Determine the (X, Y) coordinate at the center of the cell enclosing the given text.  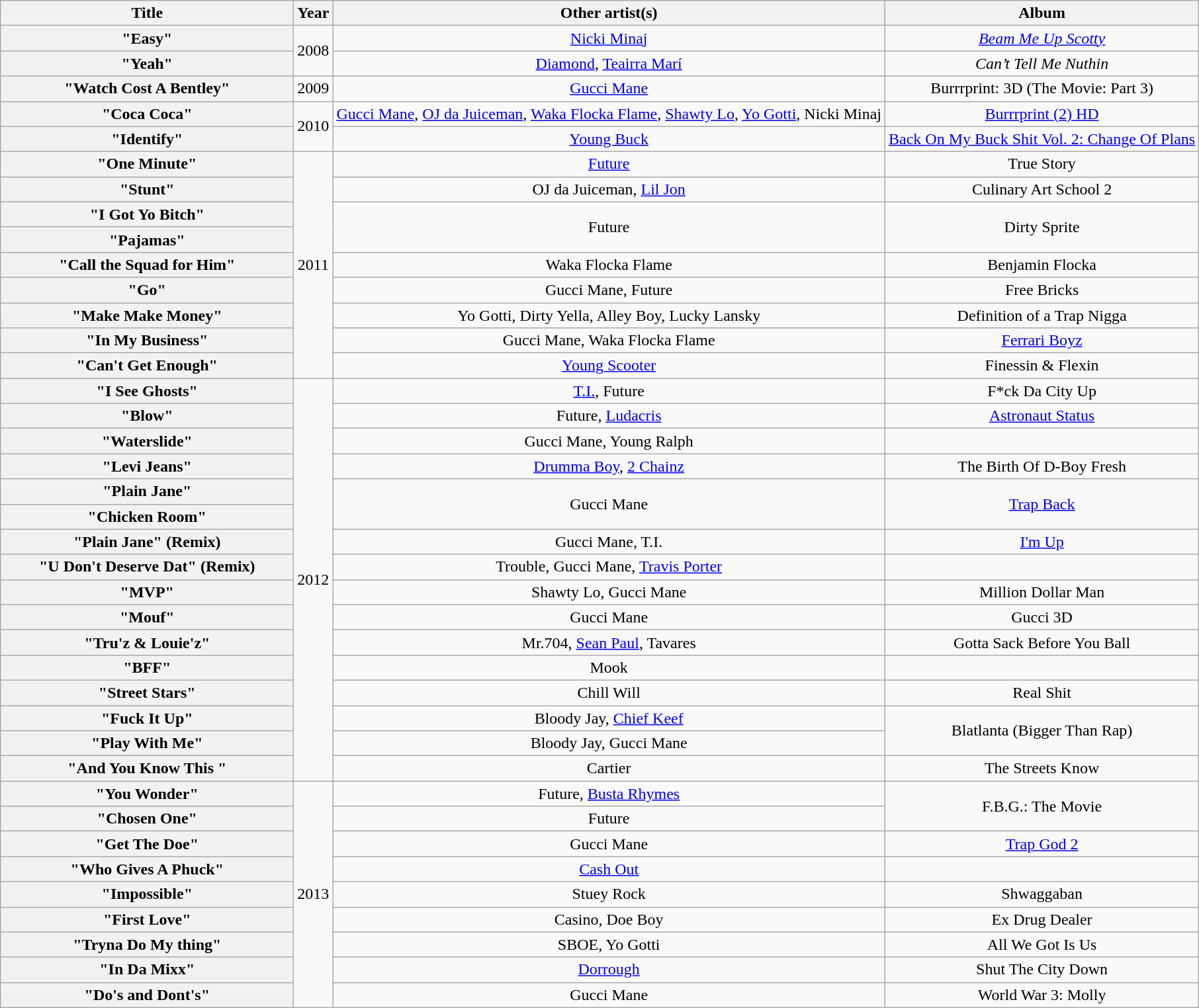
"Coca Coca" (147, 114)
Shut The City Down (1042, 970)
Gucci Mane, OJ da Juiceman, Waka Flocka Flame, Shawty Lo, Yo Gotti, Nicki Minaj (609, 114)
2008 (314, 51)
"Call the Squad for Him" (147, 265)
"Go" (147, 290)
Other artist(s) (609, 13)
Gucci 3D (1042, 617)
Can’t Tell Me Nuthin (1042, 63)
Yo Gotti, Dirty Yella, Alley Boy, Lucky Lansky (609, 315)
Finessin & Flexin (1042, 366)
Beam Me Up Scotty (1042, 38)
"You Wonder" (147, 794)
"And You Know This " (147, 769)
Trouble, Gucci Mane, Travis Porter (609, 567)
Gucci Mane, Future (609, 290)
The Birth Of D-Boy Fresh (1042, 466)
2009 (314, 89)
"First Love" (147, 919)
All We Got Is Us (1042, 945)
Mr.704, Sean Paul, Tavares (609, 642)
"Tryna Do My thing" (147, 945)
Stuey Rock (609, 894)
"Plain Jane" (Remix) (147, 542)
Free Bricks (1042, 290)
Dorrough (609, 970)
"In My Business" (147, 341)
"Chosen One" (147, 819)
"Pajamas" (147, 239)
Trap God 2 (1042, 844)
"One Minute" (147, 164)
"Play With Me" (147, 743)
Gucci Mane, Waka Flocka Flame (609, 341)
Ex Drug Dealer (1042, 919)
Young Scooter (609, 366)
Cash Out (609, 869)
Culinary Art School 2 (1042, 189)
"I See Ghosts" (147, 391)
"Street Stars" (147, 693)
OJ da Juiceman, Lil Jon (609, 189)
Drumma Boy, 2 Chainz (609, 466)
Astronaut Status (1042, 416)
"Tru'z & Louie'z" (147, 642)
"Who Gives A Phuck" (147, 869)
"Get The Doe" (147, 844)
2011 (314, 265)
"I Got Yo Bitch" (147, 214)
Million Dollar Man (1042, 592)
Trap Back (1042, 504)
"Identify" (147, 139)
T.I., Future (609, 391)
Back On My Buck Shit Vol. 2: Change Of Plans (1042, 139)
Mook (609, 667)
Gucci Mane, Young Ralph (609, 441)
Album (1042, 13)
Chill Will (609, 693)
Ferrari Boyz (1042, 341)
Blatlanta (Bigger Than Rap) (1042, 730)
"Easy" (147, 38)
Casino, Doe Boy (609, 919)
Future, Busta Rhymes (609, 794)
"Plain Jane" (147, 491)
Dirty Sprite (1042, 227)
F.B.G.: The Movie (1042, 806)
Diamond, Teairra Marí (609, 63)
F*ck Da City Up (1042, 391)
Definition of a Trap Nigga (1042, 315)
"Stunt" (147, 189)
Waka Flocka Flame (609, 265)
"MVP" (147, 592)
Burrrprint (2) HD (1042, 114)
"BFF" (147, 667)
2013 (314, 894)
2012 (314, 579)
Bloody Jay, Chief Keef (609, 718)
SBOE, Yo Gotti (609, 945)
Shwaggaban (1042, 894)
True Story (1042, 164)
Real Shit (1042, 693)
"Make Make Money" (147, 315)
"Chicken Room" (147, 517)
Nicki Minaj (609, 38)
Young Buck (609, 139)
Bloody Jay, Gucci Mane (609, 743)
"Watch Cost A Bentley" (147, 89)
Benjamin Flocka (1042, 265)
Gotta Sack Before You Ball (1042, 642)
"Waterslide" (147, 441)
"Impossible" (147, 894)
Future, Ludacris (609, 416)
"Fuck It Up" (147, 718)
World War 3: Molly (1042, 995)
The Streets Know (1042, 769)
"Blow" (147, 416)
"Levi Jeans" (147, 466)
Shawty Lo, Gucci Mane (609, 592)
"Can't Get Enough" (147, 366)
Cartier (609, 769)
"Do's and Dont's" (147, 995)
"U Don't Deserve Dat" (Remix) (147, 567)
I'm Up (1042, 542)
"Yeah" (147, 63)
"Mouf" (147, 617)
"In Da Mixx" (147, 970)
Year (314, 13)
Gucci Mane, T.I. (609, 542)
Title (147, 13)
Burrrprint: 3D (The Movie: Part 3) (1042, 89)
2010 (314, 126)
